Provide the (X, Y) coordinate of the cell's center where the given text is located.  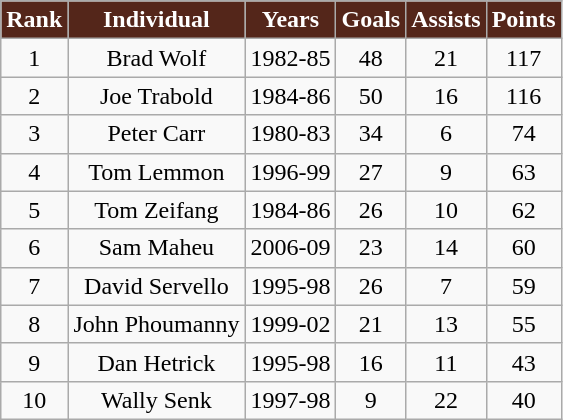
1996-99 (290, 172)
Points (524, 20)
8 (34, 324)
60 (524, 248)
2006-09 (290, 248)
Peter Carr (156, 134)
Sam Maheu (156, 248)
48 (371, 58)
11 (446, 362)
43 (524, 362)
Wally Senk (156, 400)
Assists (446, 20)
Years (290, 20)
1 (34, 58)
Individual (156, 20)
55 (524, 324)
1997-98 (290, 400)
62 (524, 210)
4 (34, 172)
Dan Hetrick (156, 362)
Tom Lemmon (156, 172)
David Servello (156, 286)
50 (371, 96)
63 (524, 172)
117 (524, 58)
Brad Wolf (156, 58)
74 (524, 134)
40 (524, 400)
Joe Trabold (156, 96)
116 (524, 96)
1999-02 (290, 324)
2 (34, 96)
Tom Zeifang (156, 210)
59 (524, 286)
14 (446, 248)
3 (34, 134)
22 (446, 400)
Goals (371, 20)
1980-83 (290, 134)
23 (371, 248)
1982-85 (290, 58)
27 (371, 172)
34 (371, 134)
Rank (34, 20)
13 (446, 324)
5 (34, 210)
John Phoumanny (156, 324)
